Search for the cell housing the specified text and yield its (X, Y) center coordinate. 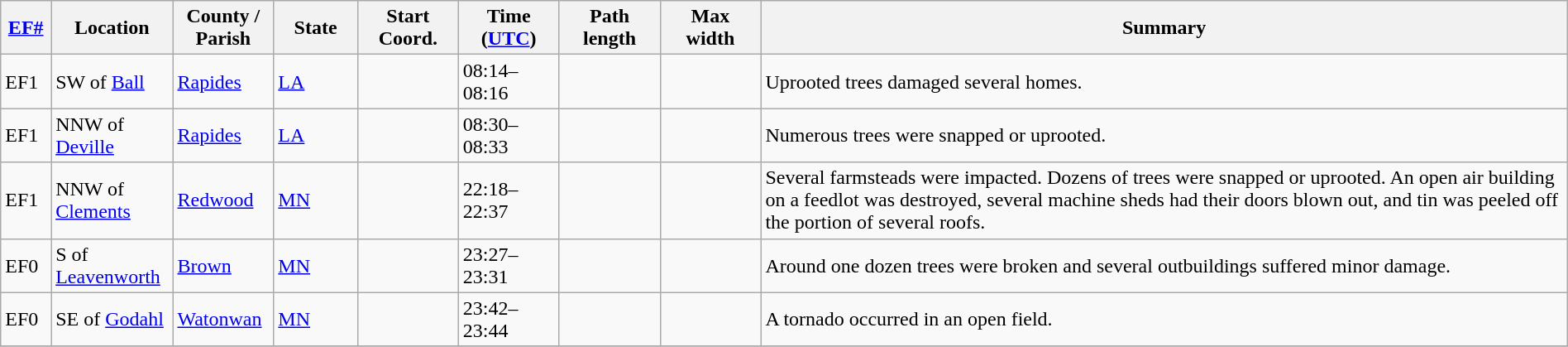
Uprooted trees damaged several homes. (1164, 81)
Max width (710, 28)
Redwood (223, 200)
County / Parish (223, 28)
State (316, 28)
Path length (610, 28)
Location (112, 28)
Start Coord. (408, 28)
22:18–22:37 (509, 200)
08:14–08:16 (509, 81)
Watonwan (223, 320)
SE of Godahl (112, 320)
Numerous trees were snapped or uprooted. (1164, 136)
23:27–23:31 (509, 265)
Summary (1164, 28)
NNW of Deville (112, 136)
SW of Ball (112, 81)
Time (UTC) (509, 28)
23:42–23:44 (509, 320)
Around one dozen trees were broken and several outbuildings suffered minor damage. (1164, 265)
08:30–08:33 (509, 136)
NNW of Clements (112, 200)
Brown (223, 265)
A tornado occurred in an open field. (1164, 320)
S of Leavenworth (112, 265)
EF# (26, 28)
